Identify which cell holds the provided text, then report its (X, Y) central coordinate. 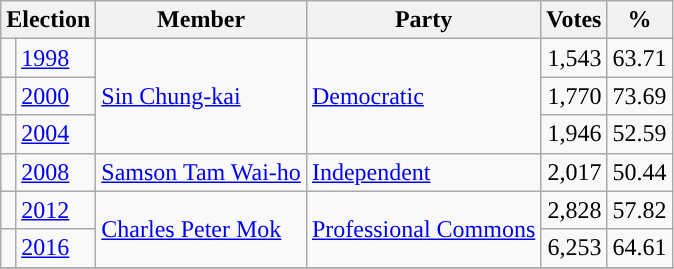
2008 (56, 172)
Sin Chung-kai (202, 96)
Votes (574, 20)
2,828 (574, 210)
Charles Peter Mok (202, 229)
Samson Tam Wai-ho (202, 172)
63.71 (640, 58)
Independent (423, 172)
Party (423, 20)
Member (202, 20)
Election (48, 20)
1,543 (574, 58)
73.69 (640, 96)
6,253 (574, 248)
% (640, 20)
Professional Commons (423, 229)
1,770 (574, 96)
2012 (56, 210)
1,946 (574, 134)
57.82 (640, 210)
2004 (56, 134)
2016 (56, 248)
50.44 (640, 172)
2,017 (574, 172)
64.61 (640, 248)
Democratic (423, 96)
52.59 (640, 134)
1998 (56, 58)
2000 (56, 96)
